Return [X, Y] of the center of cell containing provided text 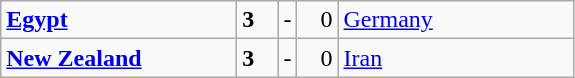
Iran [456, 58]
Germany [456, 20]
New Zealand [119, 58]
Egypt [119, 20]
